Determine the (x, y) coordinate at the center of the cell enclosing the given text.  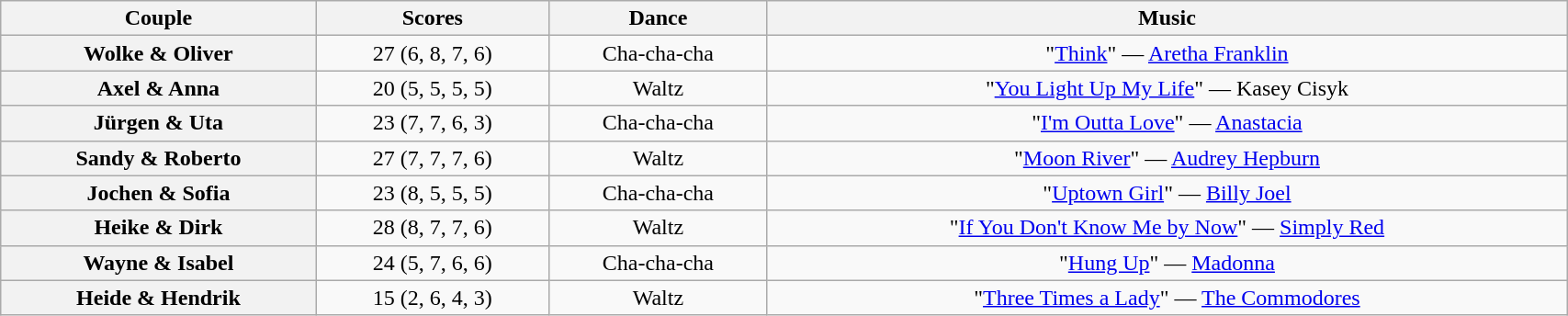
Heike & Dirk (158, 228)
"I'm Outta Love" — Anastacia (1167, 123)
"Think" — Aretha Franklin (1167, 53)
Couple (158, 18)
24 (5, 7, 6, 6) (432, 263)
20 (5, 5, 5, 5) (432, 88)
"Moon River" — Audrey Hepburn (1167, 158)
Heide & Hendrik (158, 298)
Wolke & Oliver (158, 53)
23 (8, 5, 5, 5) (432, 193)
Dance (659, 18)
Music (1167, 18)
Scores (432, 18)
Jürgen & Uta (158, 123)
28 (8, 7, 7, 6) (432, 228)
"Hung Up" — Madonna (1167, 263)
"If You Don't Know Me by Now" — Simply Red (1167, 228)
23 (7, 7, 6, 3) (432, 123)
"Three Times a Lady" — The Commodores (1167, 298)
27 (7, 7, 7, 6) (432, 158)
Sandy & Roberto (158, 158)
27 (6, 8, 7, 6) (432, 53)
Jochen & Sofia (158, 193)
15 (2, 6, 4, 3) (432, 298)
Axel & Anna (158, 88)
"You Light Up My Life" — Kasey Cisyk (1167, 88)
"Uptown Girl" — Billy Joel (1167, 193)
Wayne & Isabel (158, 263)
